For the text-containing cell, return its midpoint in (x, y) coordinate format. 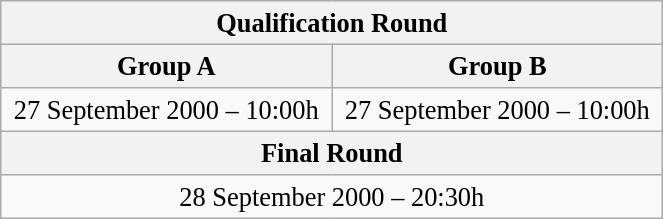
28 September 2000 – 20:30h (332, 197)
Qualification Round (332, 22)
Group A (166, 66)
Final Round (332, 153)
Group B (498, 66)
